Scan for the cell matching the given text and deliver its (x, y) coordinate at center. 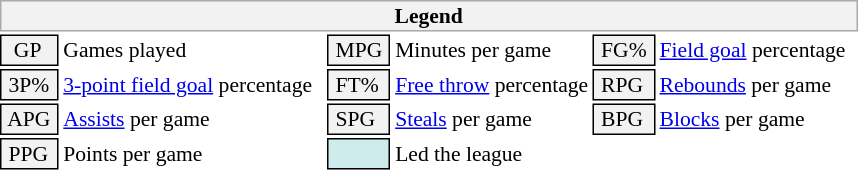
Field goal percentage (758, 50)
APG (30, 120)
Points per game (193, 154)
3-point field goal percentage (193, 85)
Led the league (492, 154)
Minutes per game (492, 50)
GP (30, 50)
Blocks per game (758, 120)
BPG (624, 120)
3P% (30, 85)
FG% (624, 50)
PPG (30, 154)
MPG (359, 50)
FT% (359, 85)
SPG (359, 120)
Steals per game (492, 120)
Games played (193, 50)
Legend (428, 16)
Rebounds per game (758, 85)
Free throw percentage (492, 85)
Assists per game (193, 120)
RPG (624, 85)
